Output the (x, y) coordinate of the center of the cell containing the given text.  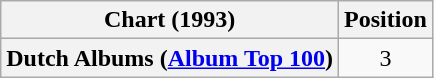
Position (386, 20)
3 (386, 58)
Dutch Albums (Album Top 100) (170, 58)
Chart (1993) (170, 20)
